Determine the [X, Y] coordinate at the center of the cell enclosing the given text.  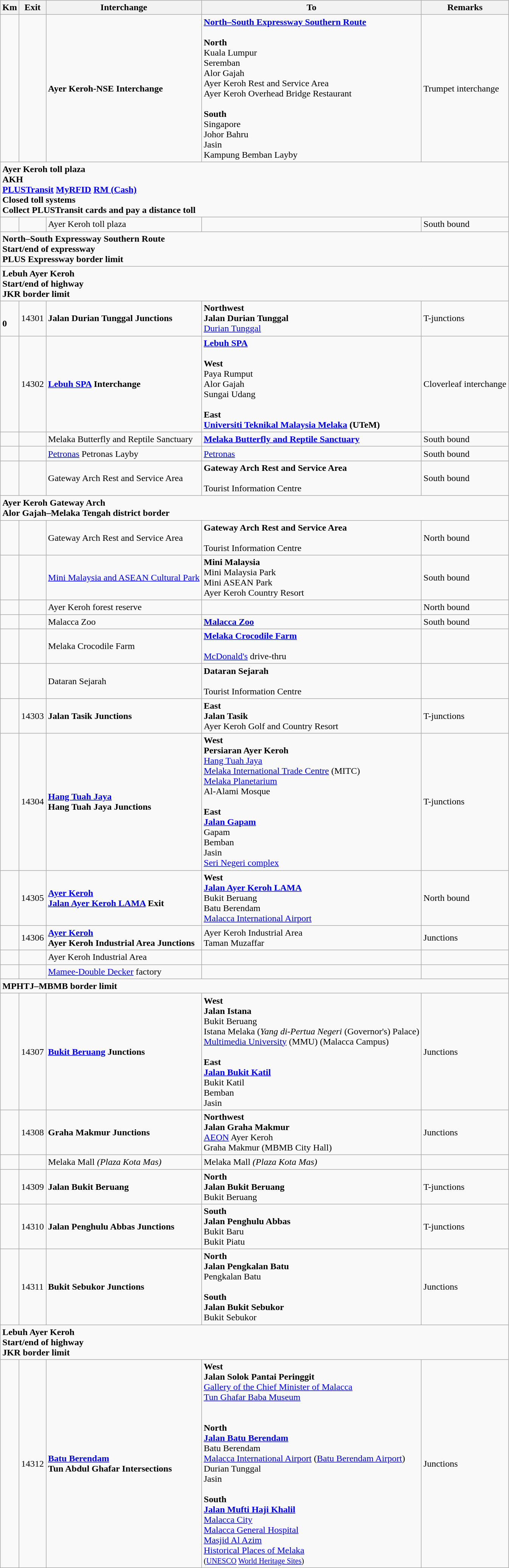
Ayer Keroh toll plaza [124, 224]
Ayer KerohJalan Ayer Keroh LAMA Exit [124, 898]
Melaka Crocodile Farm McDonald's drive-thru [312, 646]
Cloverleaf interchange [465, 384]
0 [10, 318]
14305 [33, 898]
Exit [33, 8]
14308 [33, 1132]
Graha Makmur Junctions [124, 1132]
Northwest Jalan Durian TunggalDurian Tunggal [312, 318]
14309 [33, 1187]
Dataran Sejarah [124, 681]
Trumpet interchange [465, 88]
NorthwestJalan Graha MakmurAEON Ayer KerohGraha Makmur (MBMB City Hall) [312, 1132]
Ayer Keroh Gateway ArchAlor Gajah–Melaka Tengah district border [254, 508]
Petronas Petronas Layby [124, 453]
Jalan Tasik Junctions [124, 716]
14306 [33, 938]
North–South Expressway Southern RouteStart/end of expresswayPLUS Expressway border limit [254, 249]
Ayer Keroh-NSE Interchange [124, 88]
Lebuh SPAWest Paya Rumput Alor Gajah Sungai UdangEast Universiti Teknikal Malaysia Melaka (UTeM) [312, 384]
Melaka Crocodile Farm [124, 646]
Mini MalaysiaMini Malaysia ParkMini ASEAN ParkAyer Keroh Country Resort [312, 578]
MPHTJ–MBMB border limit [254, 986]
14301 [33, 318]
Lebuh SPA Interchange [124, 384]
14310 [33, 1227]
Ayer KerohAyer Keroh Industrial Area Junctions [124, 938]
14303 [33, 716]
Mamee-Double Decker factory [124, 972]
Km [10, 8]
Interchange [124, 8]
SouthJalan Penghulu AbbasBukit BaruBukit Piatu [312, 1227]
Mini Malaysia and ASEAN Cultural Park [124, 578]
Jalan Bukit Beruang [124, 1187]
Remarks [465, 8]
Ayer Keroh Industrial AreaTaman Muzaffar [312, 938]
14311 [33, 1287]
Ayer Keroh Industrial Area [124, 957]
Hang Tuah JayaHang Tuah Jaya Junctions [124, 802]
Bukit Sebukor Junctions [124, 1287]
To [312, 8]
West Jalan Ayer Keroh LAMABukit BeruangBatu BerendamMalacca International Airport [312, 898]
Bukit Beruang Junctions [124, 1051]
NorthJalan Pengkalan BatuPengkalan BatuSouthJalan Bukit SebukorBukit Sebukor [312, 1287]
Batu BerendamTun Abdul Ghafar Intersections [124, 1464]
NorthJalan Bukit BeruangBukit Beruang [312, 1187]
Ayer Keroh forest reserve [124, 607]
14307 [33, 1051]
Petronas [312, 453]
Dataran Sejarah Tourist Information Centre [312, 681]
14302 [33, 384]
14312 [33, 1464]
Jalan Penghulu Abbas Junctions [124, 1227]
EastJalan TasikAyer Keroh Golf and Country Resort [312, 716]
Jalan Durian Tunggal Junctions [124, 318]
Ayer Keroh toll plazaAKHPLUSTransit MyRFID RM (Cash)Closed toll systemsCollect PLUSTransit cards and pay a distance toll [254, 189]
14304 [33, 802]
